Detect which cell encompasses the target text, then output its [X, Y] center coordinate. 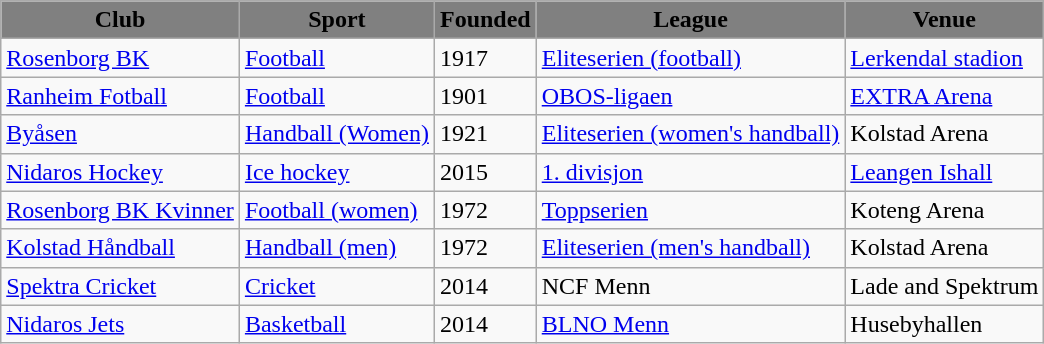
Lerkendal stadion [944, 58]
Handball (Women) [336, 134]
Spektra Cricket [120, 286]
Ranheim Fotball [120, 96]
Eliteserien (men's handball) [690, 248]
Eliteserien (women's handball) [690, 134]
Leangen Ishall [944, 172]
Founded [485, 20]
Koteng Arena [944, 210]
Rosenborg BK Kvinner [120, 210]
1. divisjon [690, 172]
1921 [485, 134]
Lade and Spektrum [944, 286]
1917 [485, 58]
Byåsen [120, 134]
OBOS-ligaen [690, 96]
League [690, 20]
Rosenborg BK [120, 58]
Eliteserien (football) [690, 58]
NCF Menn [690, 286]
Sport [336, 20]
BLNO Menn [690, 324]
Football (women) [336, 210]
Nidaros Hockey [120, 172]
1901 [485, 96]
Cricket [336, 286]
Kolstad Håndball [120, 248]
Husebyhallen [944, 324]
EXTRA Arena [944, 96]
Basketball [336, 324]
Nidaros Jets [120, 324]
2015 [485, 172]
Toppserien [690, 210]
Club [120, 20]
Venue [944, 20]
Handball (men) [336, 248]
Ice hockey [336, 172]
